Scan for the cell matching the given text and deliver its [X, Y] coordinate at center. 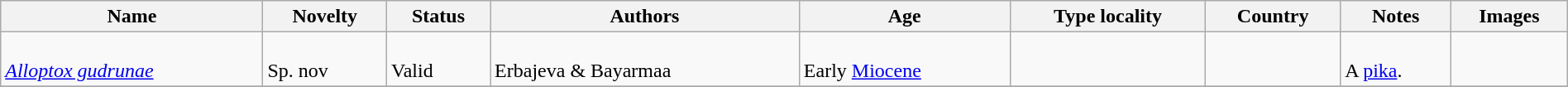
Type locality [1107, 17]
Country [1274, 17]
Authors [645, 17]
Notes [1396, 17]
Sp. nov [324, 60]
Valid [438, 60]
Novelty [324, 17]
Images [1510, 17]
Alloptox gudrunae [132, 60]
A pika. [1396, 60]
Early Miocene [905, 60]
Status [438, 17]
Erbajeva & Bayarmaa [645, 60]
Age [905, 17]
Name [132, 17]
